Return (X, Y) of the center of cell containing provided text 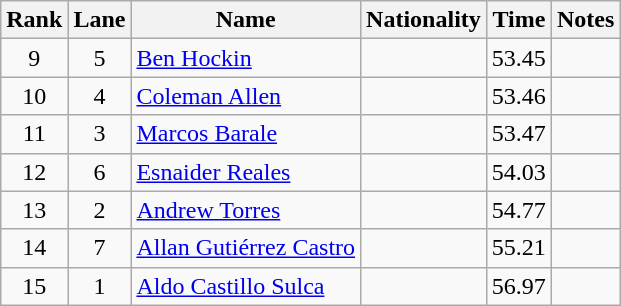
56.97 (518, 286)
Ben Hockin (246, 58)
Esnaider Reales (246, 172)
4 (100, 96)
7 (100, 248)
1 (100, 286)
Coleman Allen (246, 96)
2 (100, 210)
53.47 (518, 134)
9 (34, 58)
Nationality (424, 20)
Notes (585, 20)
53.46 (518, 96)
54.03 (518, 172)
15 (34, 286)
Lane (100, 20)
Name (246, 20)
13 (34, 210)
Marcos Barale (246, 134)
Allan Gutiérrez Castro (246, 248)
55.21 (518, 248)
6 (100, 172)
54.77 (518, 210)
53.45 (518, 58)
Andrew Torres (246, 210)
12 (34, 172)
3 (100, 134)
Aldo Castillo Sulca (246, 286)
11 (34, 134)
Time (518, 20)
5 (100, 58)
10 (34, 96)
14 (34, 248)
Rank (34, 20)
